Extract the (X, Y) coordinate from the center of the cell holding the provided text.  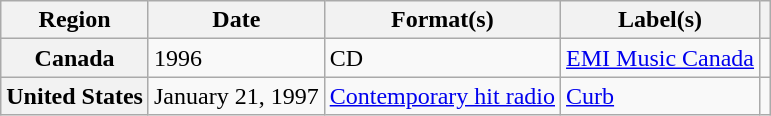
EMI Music Canada (660, 58)
Date (236, 20)
Region (75, 20)
January 21, 1997 (236, 96)
1996 (236, 58)
Canada (75, 58)
United States (75, 96)
Curb (660, 96)
Format(s) (442, 20)
Contemporary hit radio (442, 96)
Label(s) (660, 20)
CD (442, 58)
